Scan for the cell matching the given text and deliver its [X, Y] coordinate at center. 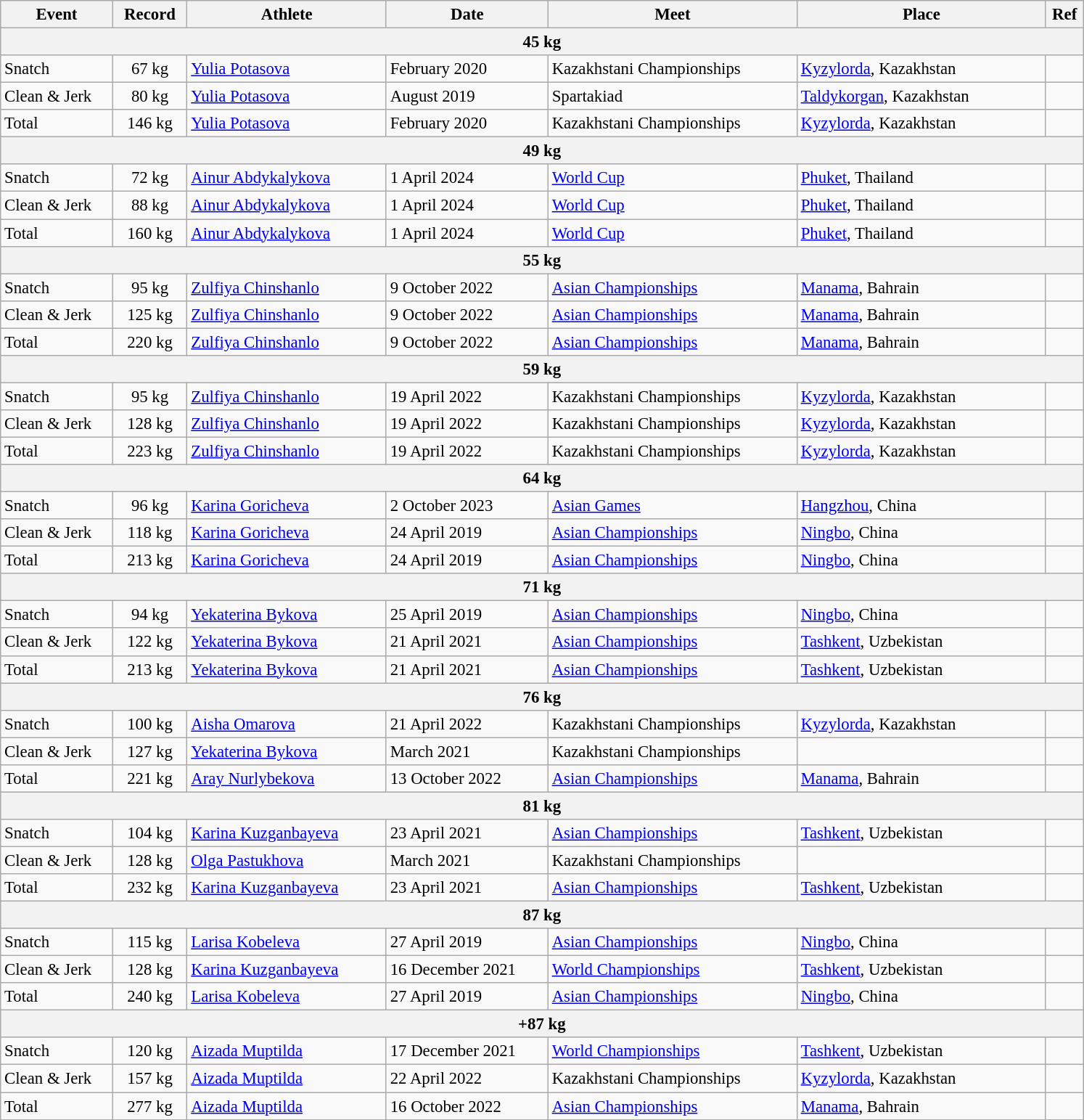
72 kg [149, 178]
13 October 2022 [467, 779]
Event [57, 15]
17 December 2021 [467, 1052]
125 kg [149, 314]
Hangzhou, China [921, 506]
80 kg [149, 97]
88 kg [149, 205]
220 kg [149, 342]
Date [467, 15]
Meet [672, 15]
Asian Games [672, 506]
49 kg [542, 151]
Aray Nurlybekova [287, 779]
277 kg [149, 1106]
59 kg [542, 369]
94 kg [149, 615]
August 2019 [467, 97]
Record [149, 15]
2 October 2023 [467, 506]
100 kg [149, 724]
221 kg [149, 779]
96 kg [149, 506]
25 April 2019 [467, 615]
16 December 2021 [467, 970]
45 kg [542, 42]
+87 kg [542, 1024]
64 kg [542, 478]
Olga Pastukhova [287, 860]
81 kg [542, 806]
22 April 2022 [467, 1079]
87 kg [542, 915]
115 kg [149, 942]
71 kg [542, 587]
157 kg [149, 1079]
67 kg [149, 69]
232 kg [149, 888]
118 kg [149, 533]
240 kg [149, 997]
Place [921, 15]
122 kg [149, 642]
21 April 2022 [467, 724]
160 kg [149, 233]
146 kg [149, 123]
Aisha Omarova [287, 724]
120 kg [149, 1052]
Athlete [287, 15]
127 kg [149, 751]
Taldykorgan, Kazakhstan [921, 97]
76 kg [542, 697]
104 kg [149, 833]
16 October 2022 [467, 1106]
Spartakiad [672, 97]
55 kg [542, 260]
Ref [1064, 15]
223 kg [149, 451]
